Scan for the cell matching the given text and deliver its [X, Y] coordinate at center. 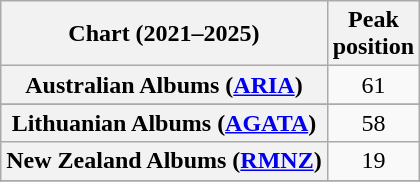
Peakposition [373, 34]
58 [373, 123]
Chart (2021–2025) [164, 34]
19 [373, 161]
Australian Albums (ARIA) [164, 85]
New Zealand Albums (RMNZ) [164, 161]
61 [373, 85]
Lithuanian Albums (AGATA) [164, 123]
